Identify which cell holds the provided text, then report its [X, Y] central coordinate. 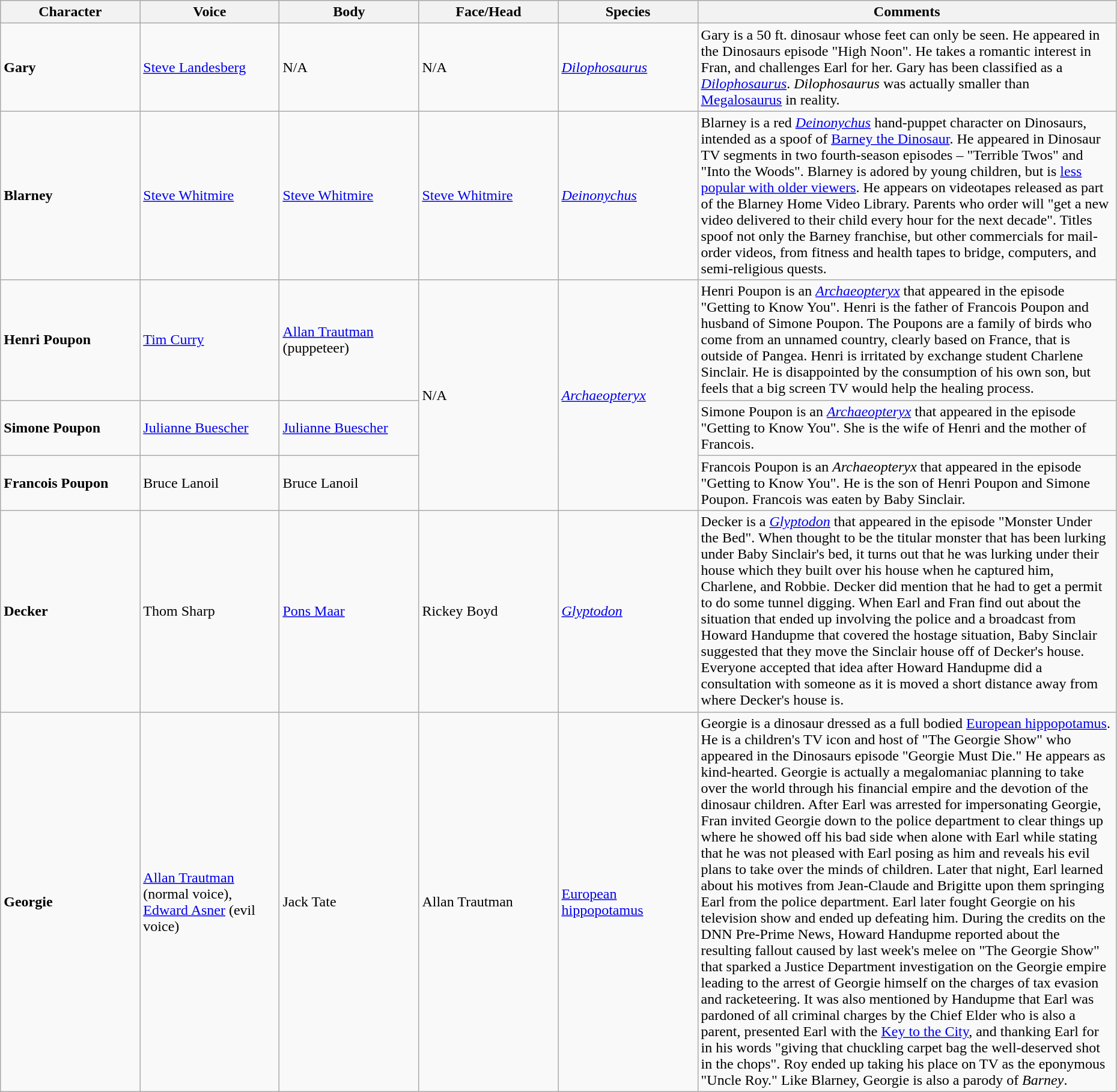
Thom Sharp [210, 611]
Georgie [70, 902]
Voice [210, 12]
Body [349, 12]
Allan Trautman (normal voice), Edward Asner (evil voice) [210, 902]
Archaeopteryx [628, 395]
Deinonychus [628, 196]
Face/Head [488, 12]
Jack Tate [349, 902]
Francois Poupon [70, 483]
Dilophosaurus [628, 67]
Gary [70, 67]
Simone Poupon [70, 428]
Species [628, 12]
Decker [70, 611]
Allan Trautman (puppeteer) [349, 340]
Rickey Boyd [488, 611]
Henri Poupon [70, 340]
Steve Landesberg [210, 67]
Comments [907, 12]
Blarney [70, 196]
Allan Trautman [488, 902]
Tim Curry [210, 340]
Character [70, 12]
Glyptodon [628, 611]
Simone Poupon is an Archaeopteryx that appeared in the episode "Getting to Know You". She is the wife of Henri and the mother of Francois. [907, 428]
Pons Maar [349, 611]
European hippopotamus [628, 902]
